Extract the [X, Y] coordinate from the center of the cell holding the provided text.  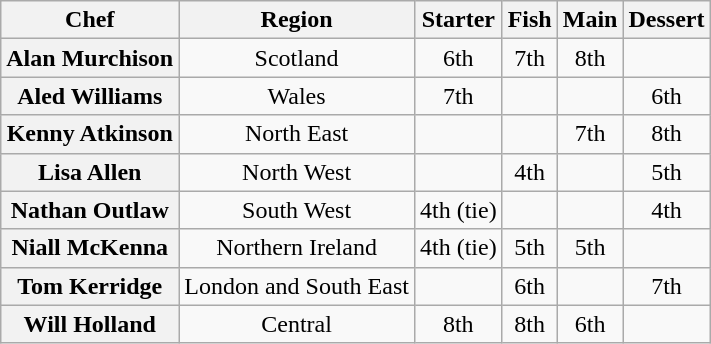
Kenny Atkinson [90, 134]
North West [297, 172]
South West [297, 210]
Nathan Outlaw [90, 210]
Alan Murchison [90, 58]
Northern Ireland [297, 248]
Fish [530, 20]
Will Holland [90, 324]
North East [297, 134]
Aled Williams [90, 96]
London and South East [297, 286]
Lisa Allen [90, 172]
Niall McKenna [90, 248]
Main [590, 20]
Wales [297, 96]
Dessert [666, 20]
Chef [90, 20]
Scotland [297, 58]
Tom Kerridge [90, 286]
Starter [458, 20]
Region [297, 20]
Central [297, 324]
